Determine the [x, y] coordinate at the center of the cell enclosing the given text.  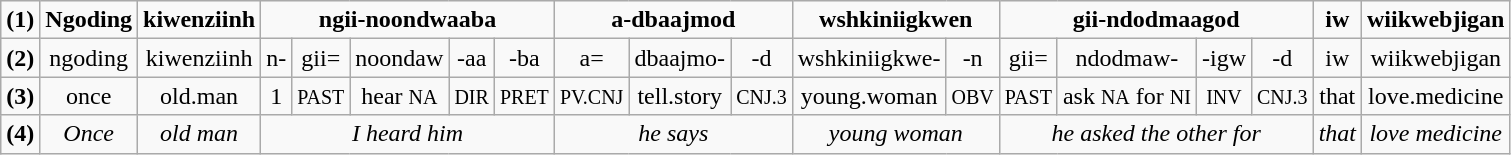
-n [972, 58]
love medicine [1436, 134]
(2) [20, 58]
gii-ndodmaagod [1156, 20]
ask NA for NI [1126, 96]
dbaajmo- [680, 58]
love.medicine [1436, 96]
-aa [472, 58]
a= [592, 58]
ngii-noondwaaba [408, 20]
INV [1224, 96]
PV.CNJ [592, 96]
he says [673, 134]
(4) [20, 134]
DIR [472, 96]
-ba [524, 58]
I heard him [408, 134]
PRET [524, 96]
noondaw [400, 58]
ngoding [89, 58]
a-dbaajmod [673, 20]
(1) [20, 20]
Ngoding [89, 20]
Once [89, 134]
tell.story [680, 96]
old man [200, 134]
he asked the other for [1156, 134]
young woman [896, 134]
once [89, 96]
OBV [972, 96]
n- [276, 58]
hear NA [400, 96]
young.woman [869, 96]
old.man [200, 96]
-igw [1224, 58]
1 [276, 96]
ndodmaw- [1126, 58]
(3) [20, 96]
wshkiniigkwe- [869, 58]
wshkiniigkwen [896, 20]
